Find where the given text appears and provide that cell's center as [X, Y] coordinate. 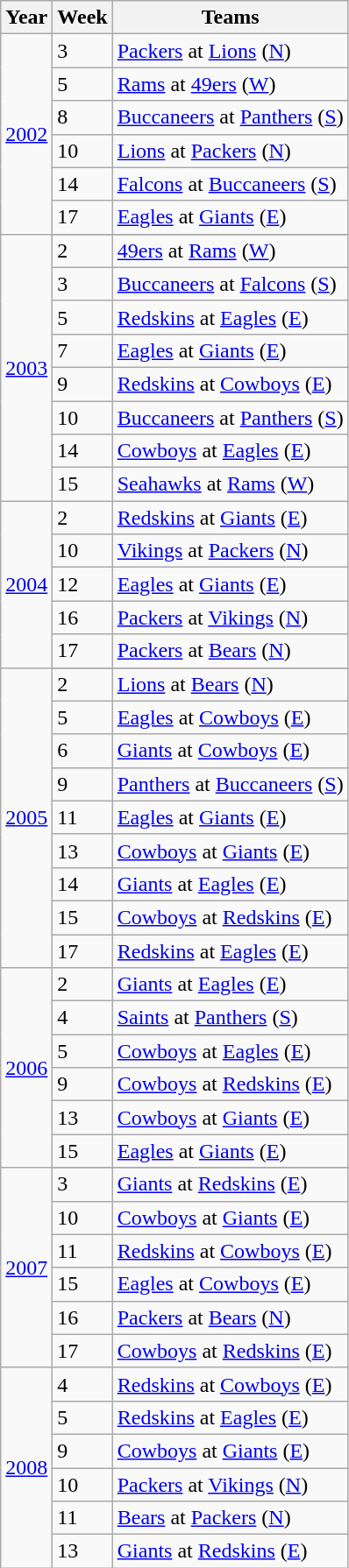
Week [82, 18]
12 [82, 584]
Panthers at Buccaneers (S) [230, 784]
6 [82, 751]
2005 [26, 818]
Seahawks at Rams (W) [230, 484]
Vikings at Packers (N) [230, 551]
2004 [26, 584]
2002 [26, 134]
Year [26, 18]
Redskins at Giants (E) [230, 518]
2003 [26, 367]
Buccaneers at Falcons (S) [230, 284]
Teams [230, 18]
Giants at Cowboys (E) [230, 751]
8 [82, 117]
7 [82, 350]
Packers at Lions (N) [230, 51]
Rams at 49ers (W) [230, 84]
Saints at Panthers (S) [230, 1018]
Lions at Packers (N) [230, 151]
Lions at Bears (N) [230, 684]
Bears at Packers (N) [230, 1518]
2008 [26, 1467]
49ers at Rams (W) [230, 251]
2007 [26, 1268]
2006 [26, 1068]
Falcons at Buccaneers (S) [230, 184]
